Output the (X, Y) coordinate of the center of the cell containing the given text.  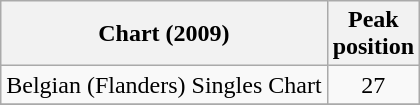
Peakposition (373, 34)
Belgian (Flanders) Singles Chart (164, 85)
27 (373, 85)
Chart (2009) (164, 34)
